Pinpoint the cell where the given text exists, returning its [x, y] midpoint coordinate. 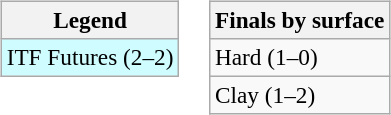
Finals by surface [300, 20]
Hard (1–0) [300, 57]
ITF Futures (2–2) [90, 57]
Clay (1–2) [300, 95]
Legend [90, 20]
